Search for the cell housing the specified text and yield its [x, y] center coordinate. 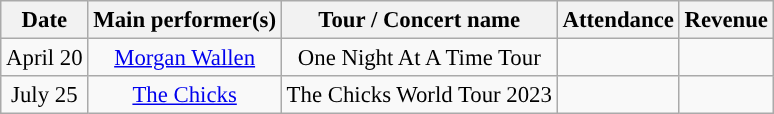
Main performer(s) [184, 20]
Morgan Wallen [184, 58]
One Night At A Time Tour [419, 58]
Date [44, 20]
Revenue [726, 20]
July 25 [44, 95]
Attendance [618, 20]
The Chicks World Tour 2023 [419, 95]
April 20 [44, 58]
The Chicks [184, 95]
Tour / Concert name [419, 20]
